Pinpoint the cell where the given text exists, returning its [x, y] midpoint coordinate. 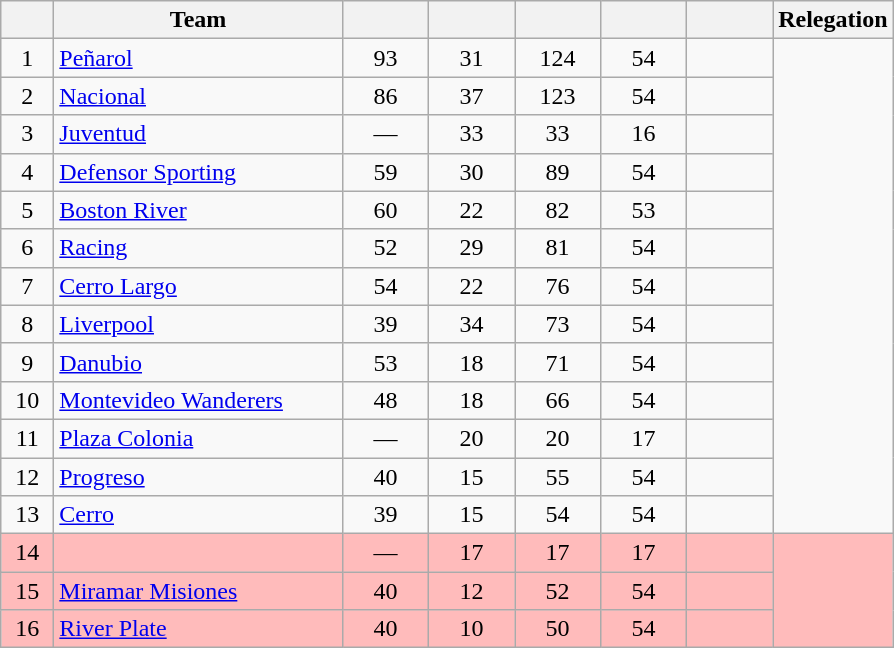
Defensor Sporting [198, 172]
Relegation [833, 20]
37 [471, 96]
Montevideo Wanderers [198, 400]
5 [28, 210]
6 [28, 248]
82 [557, 210]
9 [28, 362]
50 [557, 629]
Boston River [198, 210]
Team [198, 20]
14 [28, 553]
124 [557, 58]
8 [28, 324]
Juventud [198, 134]
River Plate [198, 629]
11 [28, 438]
Plaza Colonia [198, 438]
81 [557, 248]
73 [557, 324]
66 [557, 400]
34 [471, 324]
76 [557, 286]
7 [28, 286]
Liverpool [198, 324]
Cerro Largo [198, 286]
1 [28, 58]
2 [28, 96]
Cerro [198, 515]
Racing [198, 248]
29 [471, 248]
3 [28, 134]
93 [385, 58]
Peñarol [198, 58]
59 [385, 172]
4 [28, 172]
86 [385, 96]
31 [471, 58]
13 [28, 515]
Miramar Misiones [198, 591]
89 [557, 172]
Progreso [198, 477]
30 [471, 172]
60 [385, 210]
55 [557, 477]
48 [385, 400]
71 [557, 362]
Danubio [198, 362]
123 [557, 96]
Nacional [198, 96]
